Determine the [x, y] coordinate at the center of the cell enclosing the given text.  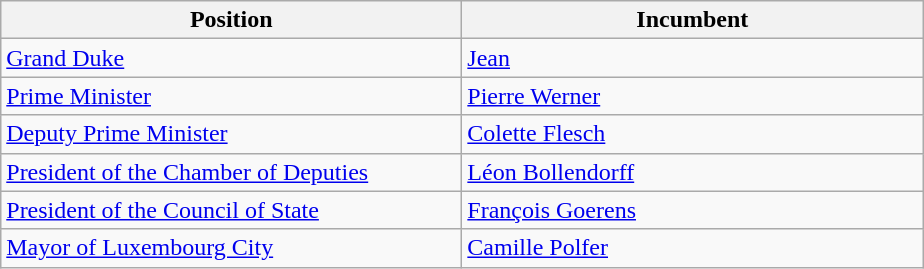
Position [232, 20]
François Goerens [692, 210]
Deputy Prime Minister [232, 134]
Incumbent [692, 20]
President of the Council of State [232, 210]
Léon Bollendorff [692, 172]
Colette Flesch [692, 134]
President of the Chamber of Deputies [232, 172]
Camille Polfer [692, 248]
Mayor of Luxembourg City [232, 248]
Grand Duke [232, 58]
Pierre Werner [692, 96]
Prime Minister [232, 96]
Jean [692, 58]
